For the text-containing cell, return its midpoint in (X, Y) coordinate format. 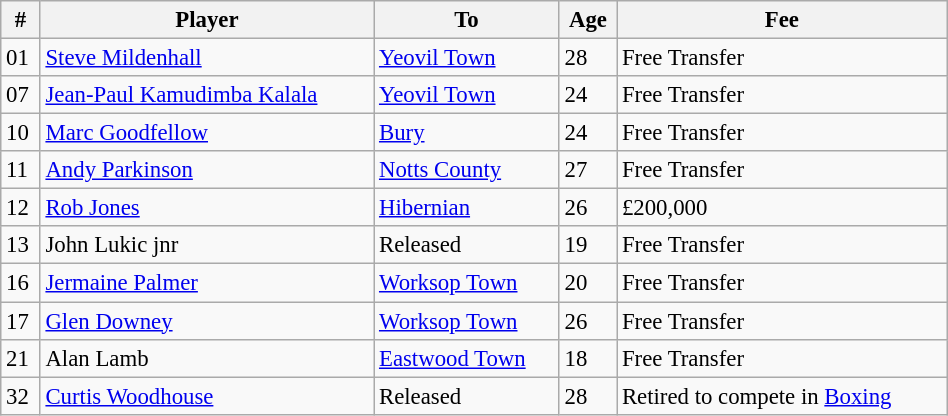
Andy Parkinson (207, 170)
Player (207, 20)
# (20, 20)
Eastwood Town (467, 358)
Glen Downey (207, 321)
07 (20, 95)
18 (588, 358)
20 (588, 283)
17 (20, 321)
32 (20, 396)
21 (20, 358)
Alan Lamb (207, 358)
01 (20, 58)
Curtis Woodhouse (207, 396)
Bury (467, 133)
Steve Mildenhall (207, 58)
19 (588, 245)
13 (20, 245)
27 (588, 170)
Marc Goodfellow (207, 133)
Notts County (467, 170)
To (467, 20)
Jean-Paul Kamudimba Kalala (207, 95)
Age (588, 20)
16 (20, 283)
£200,000 (782, 208)
Jermaine Palmer (207, 283)
12 (20, 208)
Retired to compete in Boxing (782, 396)
Rob Jones (207, 208)
John Lukic jnr (207, 245)
11 (20, 170)
Fee (782, 20)
Hibernian (467, 208)
10 (20, 133)
